Return [X, Y] of the center of cell containing provided text 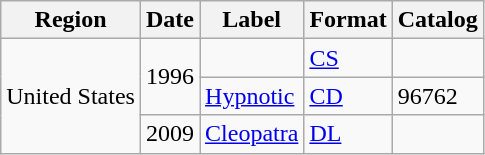
Catalog [438, 20]
United States [71, 96]
96762 [438, 96]
Format [348, 20]
Hypnotic [252, 96]
CD [348, 96]
Date [170, 20]
1996 [170, 77]
CS [348, 58]
Cleopatra [252, 134]
Region [71, 20]
DL [348, 134]
2009 [170, 134]
Label [252, 20]
